Determine the (X, Y) coordinate at the center of the cell enclosing the given text.  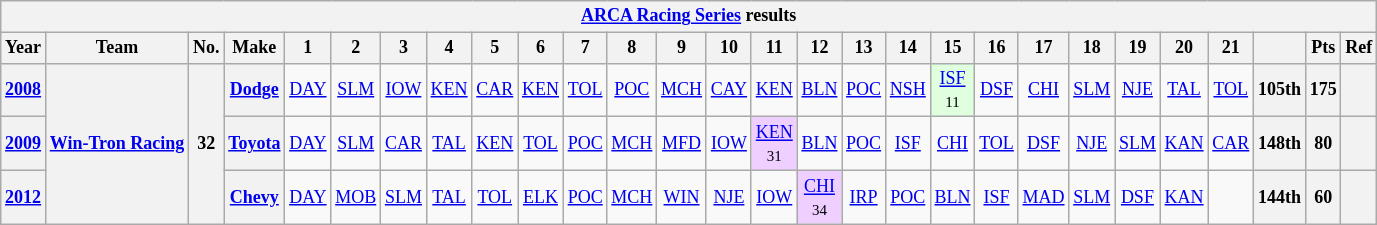
Pts (1323, 48)
21 (1231, 48)
4 (449, 48)
6 (541, 48)
MFD (682, 144)
3 (404, 48)
2008 (24, 90)
18 (1092, 48)
16 (996, 48)
IRP (864, 197)
Win-Tron Racing (116, 144)
9 (682, 48)
80 (1323, 144)
10 (728, 48)
175 (1323, 90)
1 (308, 48)
2012 (24, 197)
WIN (682, 197)
KEN31 (774, 144)
Ref (1359, 48)
2009 (24, 144)
20 (1184, 48)
ELK (541, 197)
MOB (356, 197)
105th (1280, 90)
Team (116, 48)
8 (632, 48)
MAD (1044, 197)
Make (254, 48)
7 (585, 48)
Chevy (254, 197)
11 (774, 48)
NSH (908, 90)
CAY (728, 90)
Dodge (254, 90)
144th (1280, 197)
Year (24, 48)
19 (1138, 48)
13 (864, 48)
148th (1280, 144)
32 (206, 144)
ARCA Racing Series results (689, 16)
CHI34 (820, 197)
15 (952, 48)
No. (206, 48)
60 (1323, 197)
17 (1044, 48)
12 (820, 48)
2 (356, 48)
Toyota (254, 144)
5 (495, 48)
14 (908, 48)
ISF11 (952, 90)
